Capture the cell that displays the provided text and extract its (x, y) central coordinate. 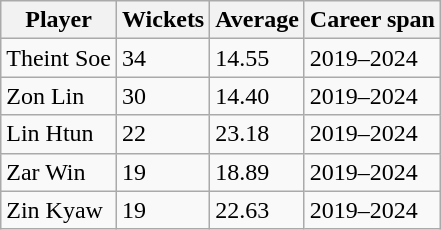
Career span (372, 20)
34 (162, 58)
30 (162, 96)
Average (258, 20)
Wickets (162, 20)
Lin Htun (59, 134)
14.40 (258, 96)
22.63 (258, 210)
Theint Soe (59, 58)
22 (162, 134)
14.55 (258, 58)
Player (59, 20)
23.18 (258, 134)
Zin Kyaw (59, 210)
Zon Lin (59, 96)
Zar Win (59, 172)
18.89 (258, 172)
